Capture the cell that displays the provided text and extract its (x, y) central coordinate. 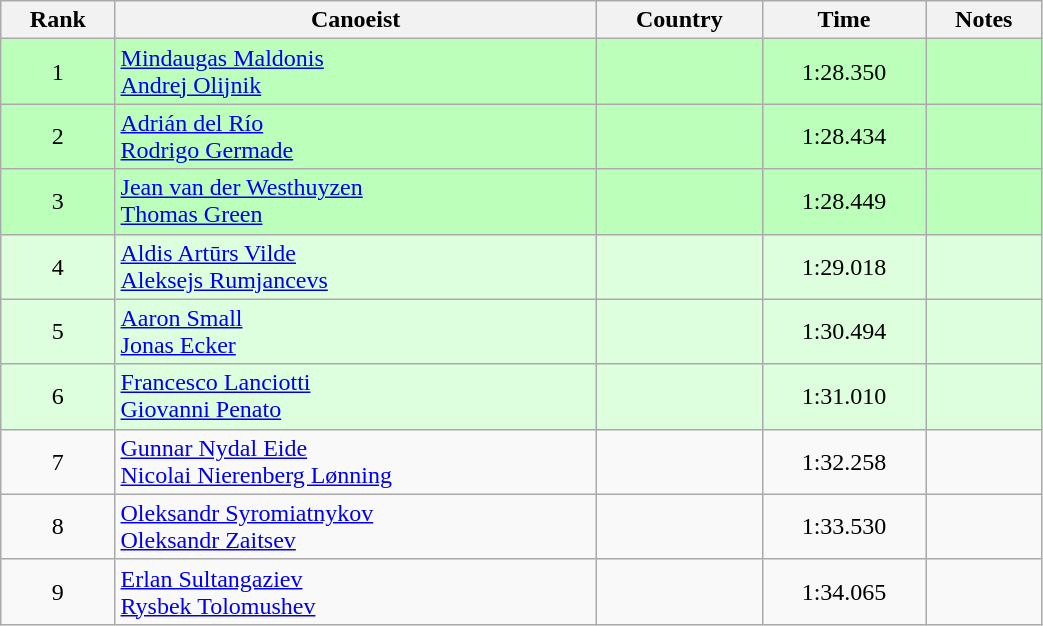
Country (679, 20)
Aldis Artūrs VildeAleksejs Rumjancevs (356, 266)
Oleksandr SyromiatnykovOleksandr Zaitsev (356, 526)
1:30.494 (844, 332)
Erlan SultangazievRysbek Tolomushev (356, 592)
1:33.530 (844, 526)
1:28.350 (844, 72)
5 (58, 332)
Mindaugas MaldonisAndrej Olijnik (356, 72)
Gunnar Nydal EideNicolai Nierenberg Lønning (356, 462)
1:34.065 (844, 592)
Notes (984, 20)
Adrián del RíoRodrigo Germade (356, 136)
Aaron SmallJonas Ecker (356, 332)
Canoeist (356, 20)
6 (58, 396)
Francesco LanciottiGiovanni Penato (356, 396)
7 (58, 462)
1 (58, 72)
9 (58, 592)
1:28.434 (844, 136)
8 (58, 526)
2 (58, 136)
1:32.258 (844, 462)
1:29.018 (844, 266)
Time (844, 20)
Rank (58, 20)
4 (58, 266)
1:31.010 (844, 396)
1:28.449 (844, 202)
3 (58, 202)
Jean van der WesthuyzenThomas Green (356, 202)
